From the cell containing the given text, extract its center point as [x, y] coordinate. 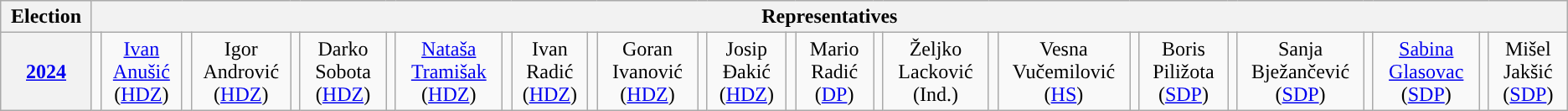
Goran Ivanović(HDZ) [647, 71]
2024 [47, 71]
Sabina Glasovac(SDP) [1426, 71]
Željko Lacković(Ind.) [936, 71]
Igor Andrović(HDZ) [241, 71]
Josip Đakić(HDZ) [746, 71]
Ivan Anušić(HDZ) [141, 71]
Election [47, 17]
Mario Radić(DP) [834, 71]
Darko Sobota(HDZ) [343, 71]
Representatives [829, 17]
Ivan Radić(HDZ) [549, 71]
Sanja Bježančević(SDP) [1300, 71]
Vesna Vučemilović(HS) [1064, 71]
Mišel Jakšić(SDP) [1528, 71]
Nataša Tramišak(HDZ) [449, 71]
Boris Piližota(SDP) [1184, 71]
